Return (X, Y) of the center of cell containing provided text 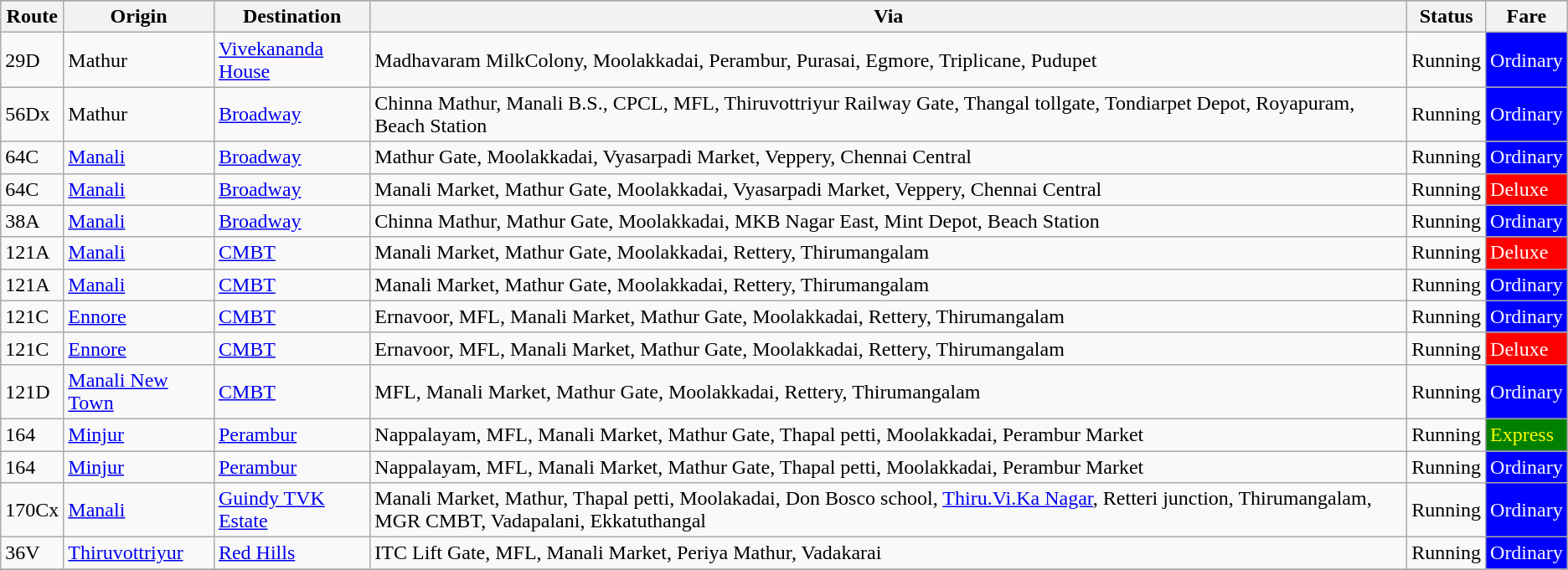
Status (1447, 17)
Guindy TVK Estate (291, 511)
Destination (291, 17)
ITC Lift Gate, MFL, Manali Market, Periya Mathur, Vadakarai (889, 553)
Madhavaram MilkColony, Moolakkadai, Perambur, Purasai, Egmore, Triplicane, Pudupet (889, 60)
Route (32, 17)
36V (32, 553)
Manali New Town (139, 392)
MFL, Manali Market, Mathur Gate, Moolakkadai, Rettery, Thirumangalam (889, 392)
Chinna Mathur, Manali B.S., CPCL, MFL, Thiruvottriyur Railway Gate, Thangal tollgate, Tondiarpet Depot, Royapuram, Beach Station (889, 114)
Via (889, 17)
Origin (139, 17)
38A (32, 221)
Fare (1527, 17)
29D (32, 60)
121D (32, 392)
Manali Market, Mathur Gate, Moolakkadai, Vyasarpadi Market, Veppery, Chennai Central (889, 189)
170Cx (32, 511)
Thiruvottriyur (139, 553)
Red Hills (291, 553)
56Dx (32, 114)
Mathur Gate, Moolakkadai, Vyasarpadi Market, Veppery, Chennai Central (889, 157)
Express (1527, 434)
Vivekananda House (291, 60)
Chinna Mathur, Mathur Gate, Moolakkadai, MKB Nagar East, Mint Depot, Beach Station (889, 221)
